From the cell containing the given text, extract its center point as [X, Y] coordinate. 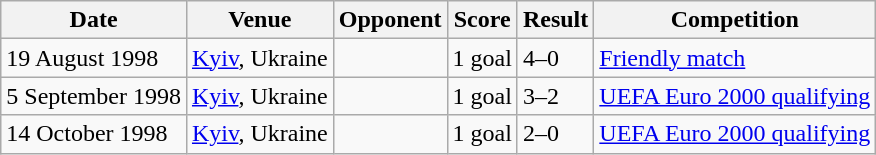
2–0 [555, 134]
Competition [735, 20]
19 August 1998 [94, 58]
Result [555, 20]
Friendly match [735, 58]
3–2 [555, 96]
5 September 1998 [94, 96]
Date [94, 20]
Score [482, 20]
Venue [260, 20]
Opponent [390, 20]
4–0 [555, 58]
14 October 1998 [94, 134]
